Identify which cell holds the provided text, then report its [X, Y] central coordinate. 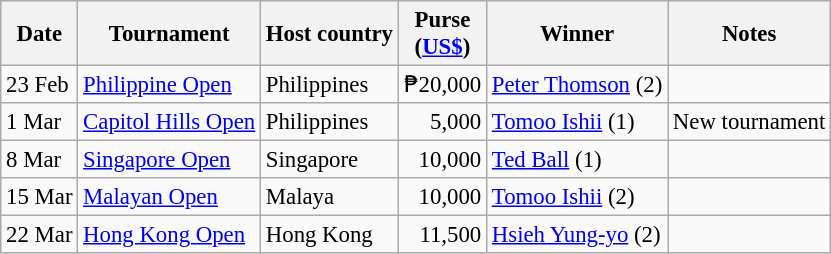
Peter Thomson (2) [578, 85]
₱20,000 [442, 85]
Malayan Open [170, 197]
Date [40, 34]
New tournament [750, 122]
Tomoo Ishii (2) [578, 197]
Tournament [170, 34]
Winner [578, 34]
Ted Ball (1) [578, 160]
Capitol Hills Open [170, 122]
Hong Kong Open [170, 235]
1 Mar [40, 122]
Notes [750, 34]
Hsieh Yung-yo (2) [578, 235]
Philippine Open [170, 85]
Singapore Open [170, 160]
Host country [330, 34]
15 Mar [40, 197]
Purse(US$) [442, 34]
Tomoo Ishii (1) [578, 122]
5,000 [442, 122]
22 Mar [40, 235]
11,500 [442, 235]
Hong Kong [330, 235]
23 Feb [40, 85]
Singapore [330, 160]
8 Mar [40, 160]
Malaya [330, 197]
